Capture the cell that displays the provided text and extract its (X, Y) central coordinate. 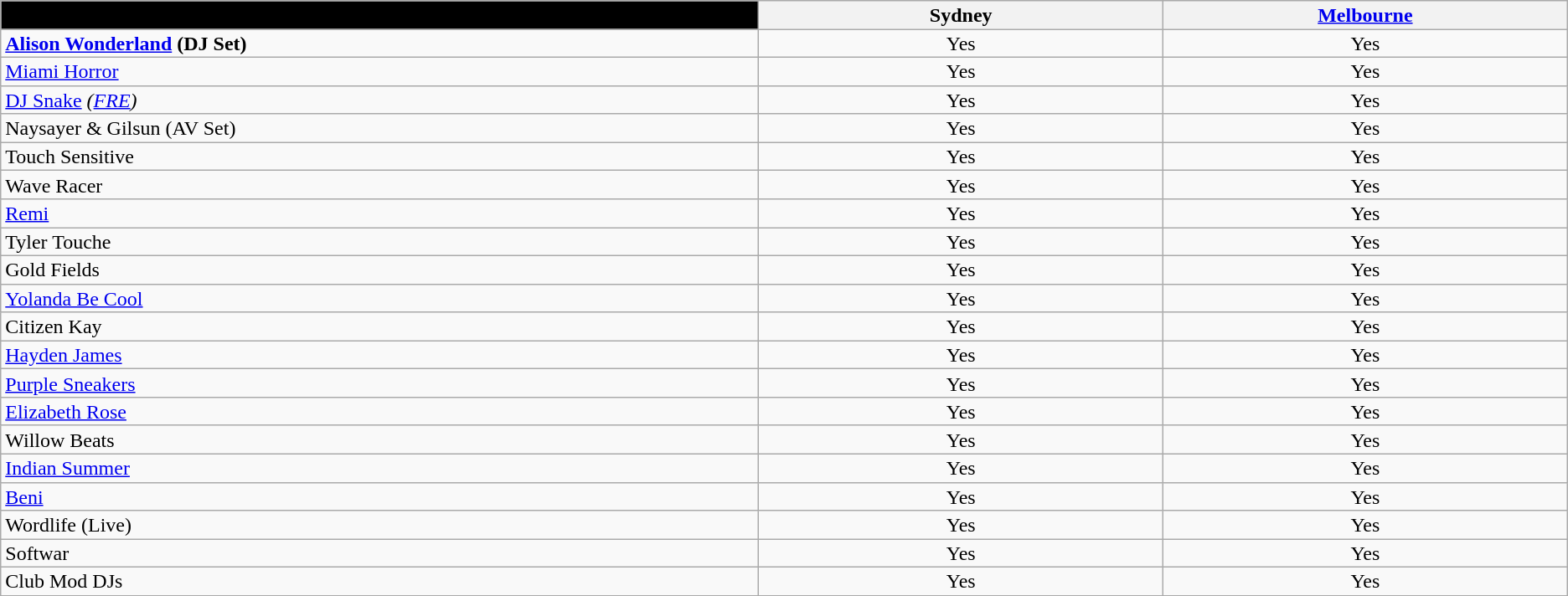
Beni (380, 496)
Softwar (380, 553)
Indian Summer (380, 468)
Touch Sensitive (380, 157)
DJ Snake (FRE) (380, 100)
Yolanda Be Cool (380, 298)
Elizabeth Rose (380, 412)
Alison Wonderland (DJ Set) (380, 44)
Purple Sneakers (380, 383)
Naysayer & Gilsun (AV Set) (380, 128)
Willow Beats (380, 439)
Remi (380, 213)
Sydney (962, 15)
Gold Fields (380, 270)
Miami Horror (380, 71)
Melbourne (1365, 15)
Club Mod DJs (380, 582)
Wordlife (Live) (380, 525)
Wave Racer (380, 185)
Hayden James (380, 355)
Tyler Touche (380, 242)
Citizen Kay (380, 326)
